Locate the cell with the specified text and output its [X, Y] center coordinate. 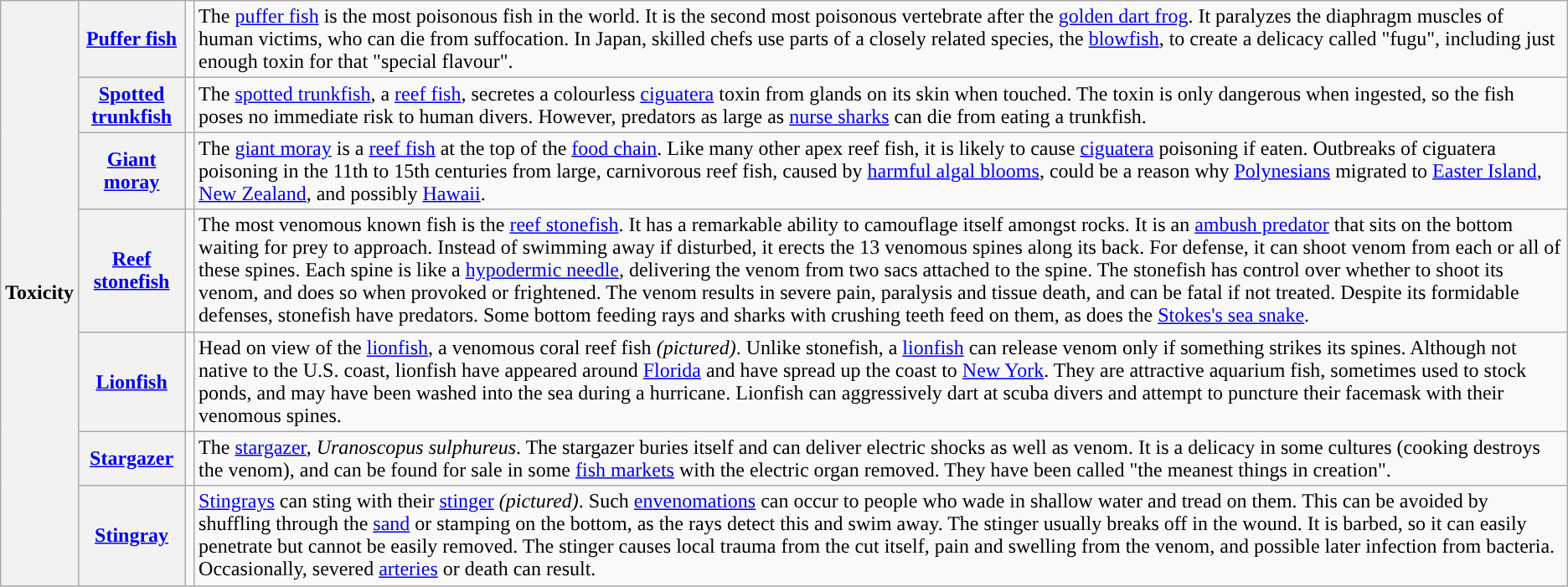
Reef stonefish [132, 270]
Spotted trunkfish [132, 106]
Puffer fish [132, 39]
Toxicity [40, 293]
Lionfish [132, 382]
Stargazer [132, 459]
Stingray [132, 536]
Giant moray [132, 171]
